Output the [X, Y] coordinate of the center of the cell containing the given text.  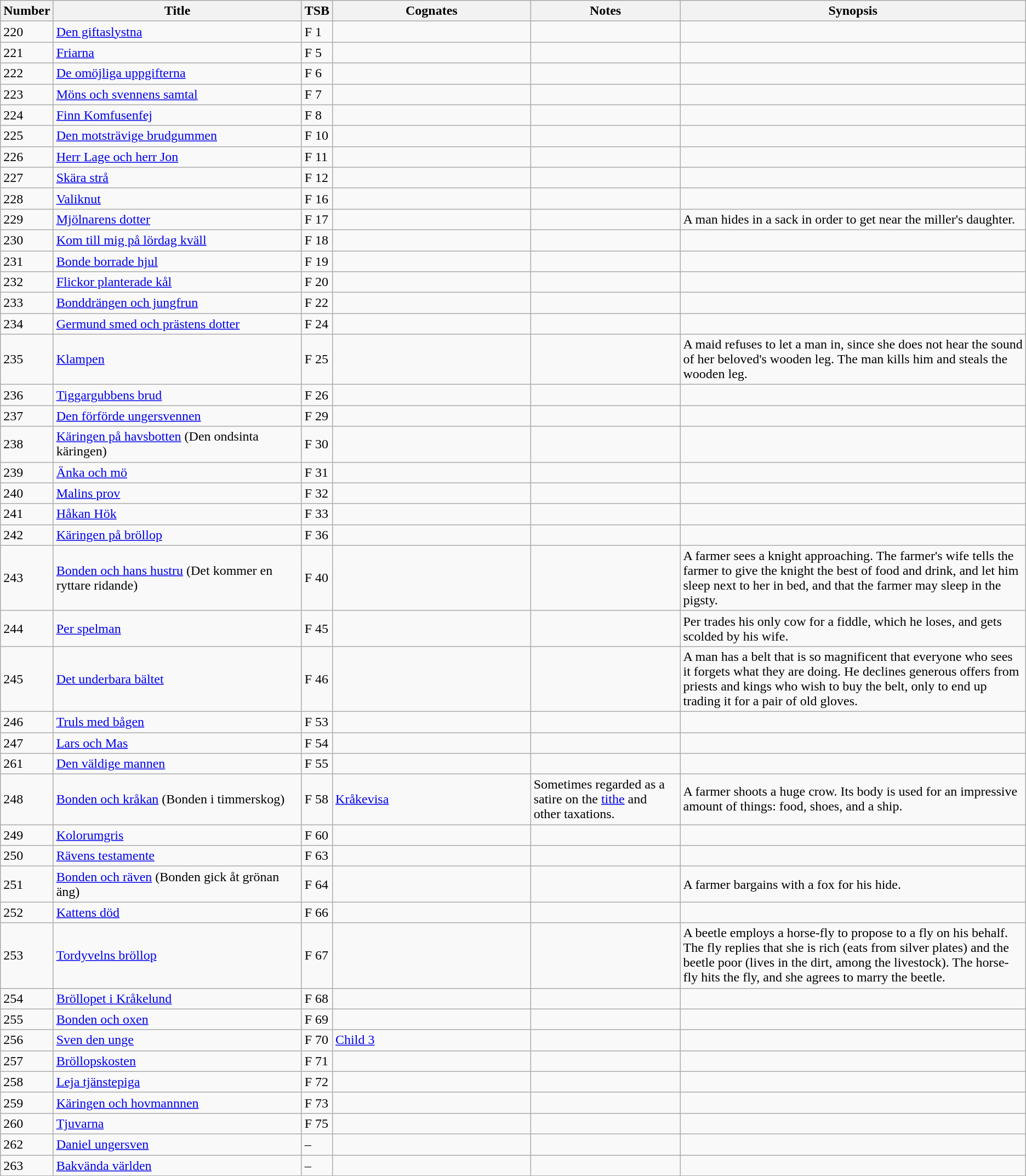
Herr Lage och herr Jon [178, 157]
F 55 [317, 764]
Valiknut [178, 198]
F 12 [317, 178]
235 [27, 359]
F 64 [317, 884]
Kråkevisa [432, 800]
255 [27, 1019]
262 [27, 1144]
F 5 [317, 53]
225 [27, 136]
F 75 [317, 1123]
Klampen [178, 359]
224 [27, 115]
228 [27, 198]
248 [27, 800]
230 [27, 240]
Den väldige mannen [178, 764]
244 [27, 628]
F 24 [317, 324]
254 [27, 998]
Tordyvelns bröllop [178, 956]
Bonden och oxen [178, 1019]
F 68 [317, 998]
F 1 [317, 32]
Per spelman [178, 628]
F 60 [317, 835]
Bröllopet i Kråkelund [178, 998]
Bonddrängen och jungfrun [178, 303]
TSB [317, 11]
F 54 [317, 743]
F 31 [317, 472]
Notes [605, 11]
Sometimes regarded as a satire on the tithe and other taxations. [605, 800]
F 70 [317, 1040]
F 26 [317, 395]
F 40 [317, 578]
F 67 [317, 956]
Child 3 [432, 1040]
233 [27, 303]
F 63 [317, 856]
F 73 [317, 1103]
F 20 [317, 282]
Käringen och hovmannnen [178, 1103]
221 [27, 53]
240 [27, 493]
F 11 [317, 157]
Tiggargubbens brud [178, 395]
246 [27, 722]
F 29 [317, 416]
F 10 [317, 136]
F 25 [317, 359]
226 [27, 157]
Käringen på havsbotten (Den ondsinta käringen) [178, 444]
Bonden och hans hustru (Det kommer en ryttare ridande) [178, 578]
Lars och Mas [178, 743]
Möns och svennens samtal [178, 94]
237 [27, 416]
F 53 [317, 722]
F 45 [317, 628]
F 69 [317, 1019]
F 33 [317, 514]
F 6 [317, 73]
Daniel ungersven [178, 1144]
Number [27, 11]
251 [27, 884]
231 [27, 261]
241 [27, 514]
A farmer bargains with a fox for his hide. [853, 884]
Den förförde ungersvennen [178, 416]
F 17 [317, 219]
Bonden och kråkan (Bonden i timmerskog) [178, 800]
Friarna [178, 53]
Germund smed och prästens dotter [178, 324]
Käringen på bröllop [178, 535]
260 [27, 1123]
261 [27, 764]
222 [27, 73]
238 [27, 444]
263 [27, 1166]
Leja tjänstepiga [178, 1082]
Den motsträvige brudgummen [178, 136]
243 [27, 578]
Cognates [432, 11]
Per trades his only cow for a fiddle, which he loses, and gets scolded by his wife. [853, 628]
F 30 [317, 444]
F 72 [317, 1082]
F 7 [317, 94]
Håkan Hök [178, 514]
257 [27, 1061]
247 [27, 743]
Finn Komfusenfej [178, 115]
Synopsis [853, 11]
Det underbara bältet [178, 678]
250 [27, 856]
223 [27, 94]
Änka och mö [178, 472]
F 8 [317, 115]
Skära strå [178, 178]
Flickor planterade kål [178, 282]
Tjuvarna [178, 1123]
236 [27, 395]
A maid refuses to let a man in, since she does not hear the sound of her beloved's wooden leg. The man kills him and steals the wooden leg. [853, 359]
220 [27, 32]
Bröllopskosten [178, 1061]
Kattens död [178, 912]
F 58 [317, 800]
F 36 [317, 535]
Den giftaslystna [178, 32]
Sven den unge [178, 1040]
F 16 [317, 198]
245 [27, 678]
249 [27, 835]
Bakvända världen [178, 1166]
Kolorumgris [178, 835]
Title [178, 11]
242 [27, 535]
Rävens testamente [178, 856]
F 18 [317, 240]
Kom till mig på lördag kväll [178, 240]
F 32 [317, 493]
258 [27, 1082]
239 [27, 472]
F 22 [317, 303]
227 [27, 178]
Malins prov [178, 493]
Truls med bågen [178, 722]
Bonde borrade hjul [178, 261]
252 [27, 912]
Mjölnarens dotter [178, 219]
256 [27, 1040]
A man hides in a sack in order to get near the miller's daughter. [853, 219]
253 [27, 956]
De omöjliga uppgifterna [178, 73]
229 [27, 219]
232 [27, 282]
F 66 [317, 912]
A farmer shoots a huge crow. Its body is used for an impressive amount of things: food, shoes, and a ship. [853, 800]
259 [27, 1103]
F 71 [317, 1061]
F 19 [317, 261]
F 46 [317, 678]
Bonden och räven (Bonden gick åt grönan äng) [178, 884]
234 [27, 324]
